Pinpoint the cell where the given text exists, returning its [X, Y] midpoint coordinate. 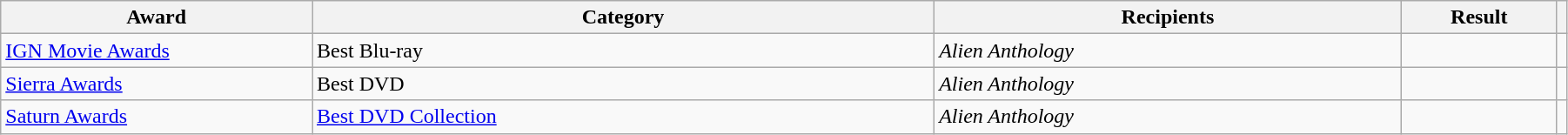
Best Blu-ray [623, 51]
Saturn Awards [157, 117]
Category [623, 17]
Best DVD Collection [623, 117]
Award [157, 17]
Result [1479, 17]
Sierra Awards [157, 84]
Best DVD [623, 84]
Recipients [1168, 17]
IGN Movie Awards [157, 51]
